Capture the cell that displays the provided text and extract its (x, y) central coordinate. 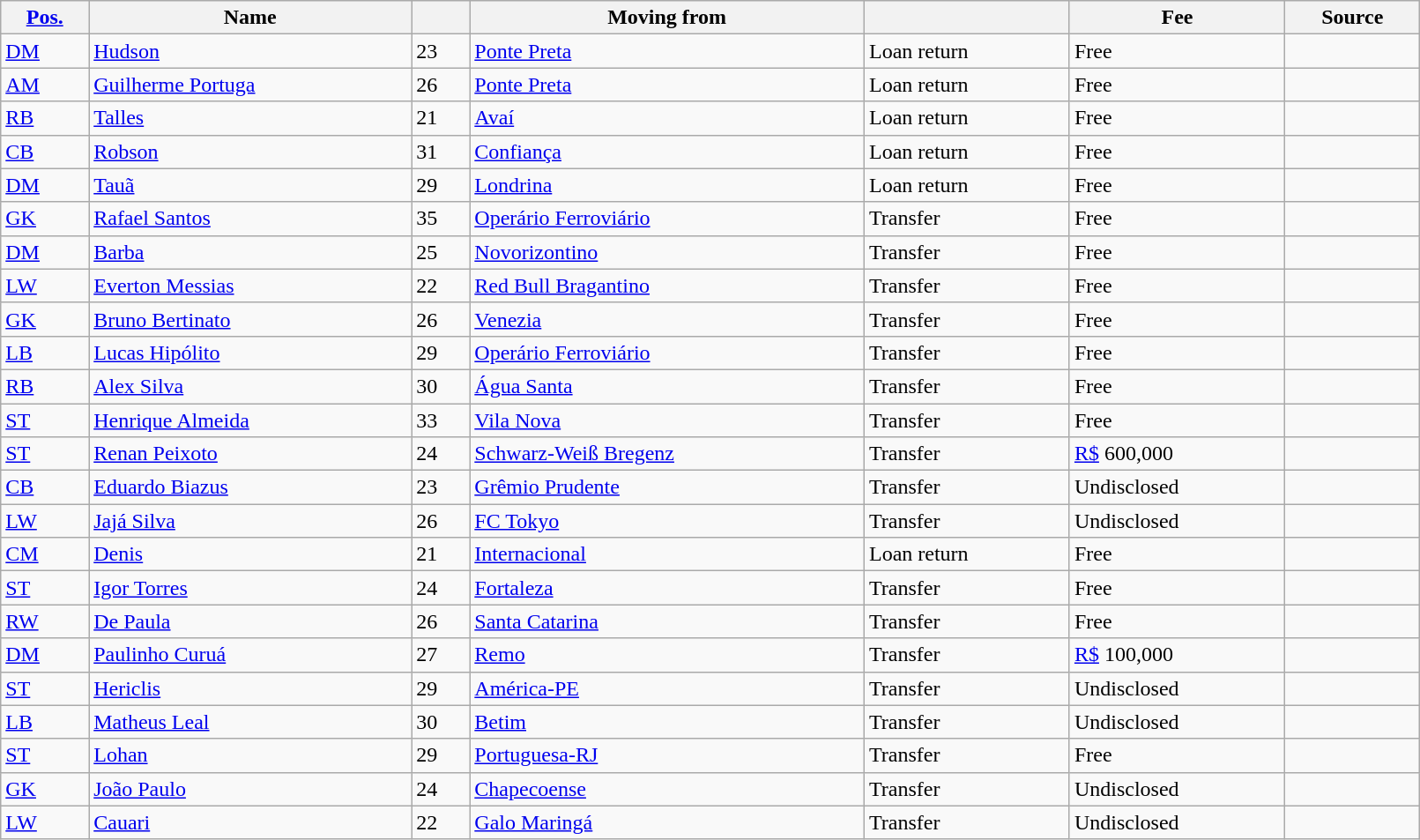
Barba (250, 252)
Alex Silva (250, 386)
FC Tokyo (667, 521)
Rafael Santos (250, 219)
Cauari (250, 822)
Henrique Almeida (250, 420)
Pos. (45, 18)
Betim (667, 722)
Eduardo Biazus (250, 487)
Bruno Bertinato (250, 319)
Everton Messias (250, 286)
Avaí (667, 118)
Remo (667, 655)
Portuguesa-RJ (667, 755)
Londrina (667, 185)
Chapecoense (667, 789)
31 (441, 152)
Renan Peixoto (250, 454)
Lucas Hipólito (250, 353)
Hudson (250, 51)
Grêmio Prudente (667, 487)
R$ 100,000 (1177, 655)
27 (441, 655)
Denis (250, 554)
33 (441, 420)
Guilherme Portuga (250, 85)
25 (441, 252)
Água Santa (667, 386)
Lohan (250, 755)
Matheus Leal (250, 722)
Paulinho Curuá (250, 655)
De Paula (250, 621)
Novorizontino (667, 252)
Fortaleza (667, 588)
Red Bull Bragantino (667, 286)
Internacional (667, 554)
Galo Maringá (667, 822)
Igor Torres (250, 588)
Confiança (667, 152)
Moving from (667, 18)
Venezia (667, 319)
Hericlis (250, 688)
Santa Catarina (667, 621)
35 (441, 219)
AM (45, 85)
Talles (250, 118)
R$ 600,000 (1177, 454)
Source (1352, 18)
Robson (250, 152)
Jajá Silva (250, 521)
Name (250, 18)
Tauã (250, 185)
Fee (1177, 18)
América-PE (667, 688)
João Paulo (250, 789)
CM (45, 554)
Vila Nova (667, 420)
Schwarz-Weiß Bregenz (667, 454)
RW (45, 621)
